Search for the cell housing the specified text and yield its (X, Y) center coordinate. 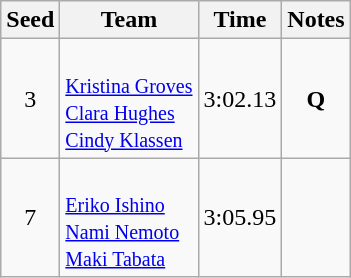
7 (30, 218)
3 (30, 98)
Seed (30, 20)
Kristina GrovesClara HughesCindy Klassen (129, 98)
Notes (316, 20)
3:02.13 (240, 98)
3:05.95 (240, 218)
Time (240, 20)
Team (129, 20)
Eriko IshinoNami NemotoMaki Tabata (129, 218)
Q (316, 98)
